Pinpoint the cell where the given text exists, returning its [x, y] midpoint coordinate. 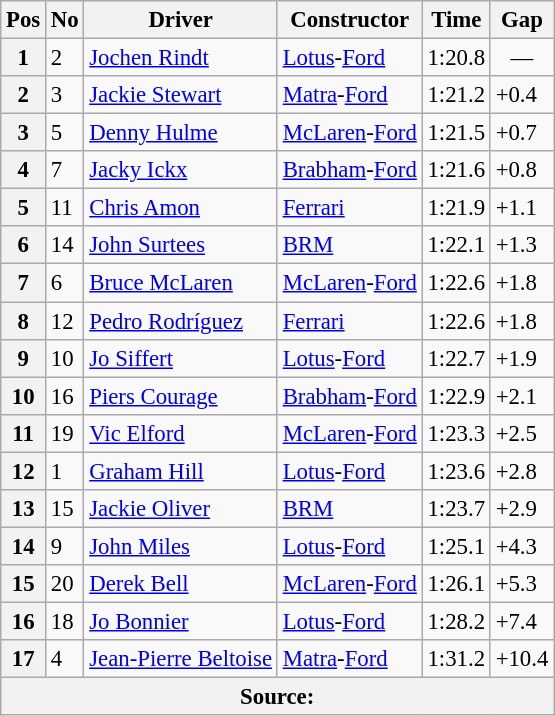
Time [456, 20]
1:25.1 [456, 546]
8 [24, 321]
+1.1 [522, 208]
1:23.7 [456, 509]
18 [65, 621]
1:23.3 [456, 433]
19 [65, 433]
1:21.9 [456, 208]
John Miles [180, 546]
+0.4 [522, 95]
Pos [24, 20]
Jackie Stewart [180, 95]
+1.9 [522, 358]
Jo Siffert [180, 358]
+7.4 [522, 621]
1:22.1 [456, 245]
John Surtees [180, 245]
Driver [180, 20]
+0.7 [522, 133]
1:21.6 [456, 170]
Denny Hulme [180, 133]
Chris Amon [180, 208]
Jo Bonnier [180, 621]
Constructor [350, 20]
1:22.9 [456, 396]
1:22.7 [456, 358]
+1.3 [522, 245]
Jochen Rindt [180, 58]
1:28.2 [456, 621]
Piers Courage [180, 396]
Bruce McLaren [180, 283]
No [65, 20]
— [522, 58]
Derek Bell [180, 584]
+0.8 [522, 170]
Jackie Oliver [180, 509]
+2.9 [522, 509]
1:20.8 [456, 58]
Jacky Ickx [180, 170]
Graham Hill [180, 471]
13 [24, 509]
Vic Elford [180, 433]
Pedro Rodríguez [180, 321]
+10.4 [522, 659]
+2.1 [522, 396]
17 [24, 659]
Jean-Pierre Beltoise [180, 659]
1:26.1 [456, 584]
+4.3 [522, 546]
+5.3 [522, 584]
+2.5 [522, 433]
1:21.2 [456, 95]
1:21.5 [456, 133]
Source: [278, 697]
+2.8 [522, 471]
1:23.6 [456, 471]
1:31.2 [456, 659]
20 [65, 584]
Gap [522, 20]
